Determine the [x, y] coordinate at the center of the cell enclosing the given text.  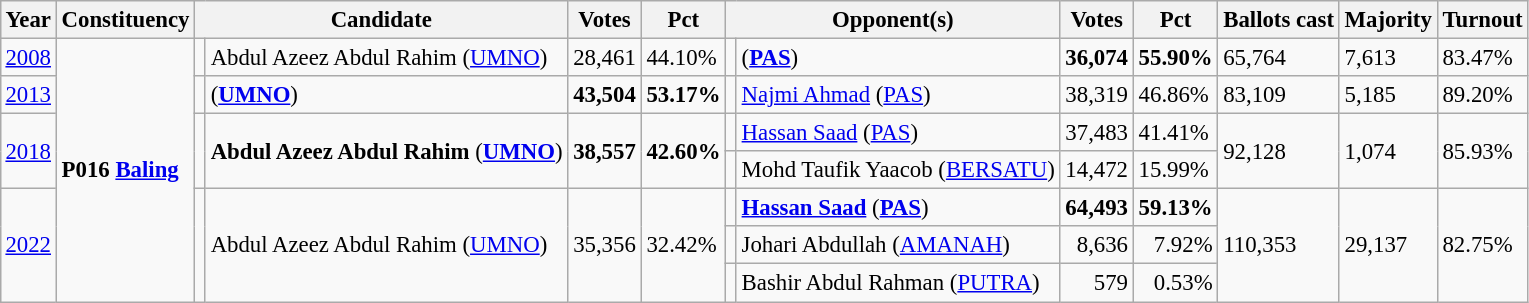
Majority [1388, 20]
65,764 [1278, 57]
55.90% [1176, 57]
(PAS) [898, 57]
7,613 [1388, 57]
59.13% [1176, 208]
579 [1096, 283]
Ballots cast [1278, 20]
Constituency [125, 20]
37,483 [1096, 133]
Candidate [382, 20]
83.47% [1482, 57]
42.60% [684, 152]
28,461 [604, 57]
14,472 [1096, 170]
0.53% [1176, 283]
Year [28, 20]
P016 Baling [125, 170]
38,319 [1096, 95]
15.99% [1176, 170]
53.17% [684, 95]
Najmi Ahmad (PAS) [898, 95]
2022 [28, 246]
110,353 [1278, 246]
83,109 [1278, 95]
Opponent(s) [893, 20]
46.86% [1176, 95]
8,636 [1096, 245]
Johari Abdullah (AMANAH) [898, 245]
Mohd Taufik Yaacob (BERSATU) [898, 170]
85.93% [1482, 152]
5,185 [1388, 95]
43,504 [604, 95]
Turnout [1482, 20]
2008 [28, 57]
64,493 [1096, 208]
29,137 [1388, 246]
1,074 [1388, 152]
44.10% [684, 57]
82.75% [1482, 246]
35,356 [604, 246]
92,128 [1278, 152]
89.20% [1482, 95]
41.41% [1176, 133]
7.92% [1176, 245]
32.42% [684, 246]
36,074 [1096, 57]
38,557 [604, 152]
Bashir Abdul Rahman (PUTRA) [898, 283]
2013 [28, 95]
(UMNO) [386, 95]
2018 [28, 152]
